Return [X, Y] of the center of cell containing provided text 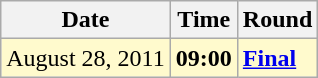
Round [277, 20]
09:00 [204, 58]
Date [86, 20]
Final [277, 58]
August 28, 2011 [86, 58]
Time [204, 20]
